Pinpoint the cell where the given text exists, returning its [x, y] midpoint coordinate. 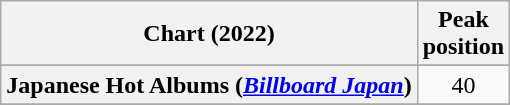
Chart (2022) [209, 34]
40 [463, 85]
Peakposition [463, 34]
Japanese Hot Albums (Billboard Japan) [209, 85]
